For the text-containing cell, return its midpoint in (x, y) coordinate format. 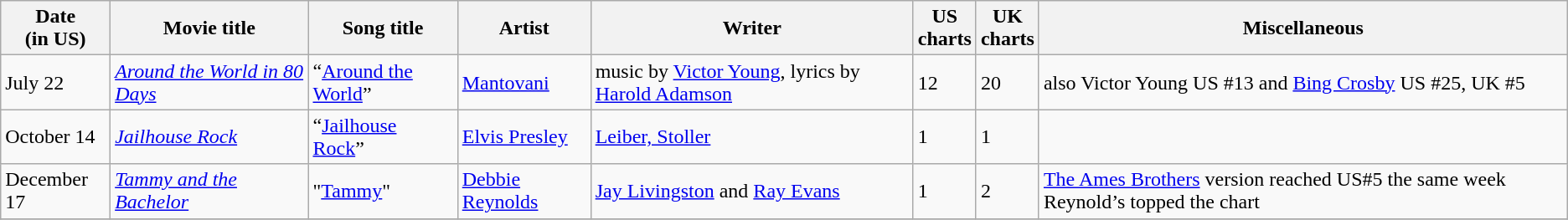
Debbie Reynolds (524, 191)
“Jailhouse Rock” (383, 137)
Jay Livingston and Ray Evans (752, 191)
July 22 (55, 82)
Jailhouse Rock (209, 137)
UKcharts (1007, 28)
music by Victor Young, lyrics by Harold Adamson (752, 82)
Movie title (209, 28)
2 (1007, 191)
Tammy and the Bachelor (209, 191)
December 17 (55, 191)
Around the World in 80 Days (209, 82)
"Tammy" (383, 191)
Date(in US) (55, 28)
20 (1007, 82)
Artist (524, 28)
The Ames Brothers version reached US#5 the same week Reynold’s topped the chart (1303, 191)
12 (945, 82)
Leiber, Stoller (752, 137)
Elvis Presley (524, 137)
US charts (945, 28)
Mantovani (524, 82)
Writer (752, 28)
Miscellaneous (1303, 28)
Song title (383, 28)
“Around the World” (383, 82)
October 14 (55, 137)
also Victor Young US #13 and Bing Crosby US #25, UK #5 (1303, 82)
